For the text-containing cell, return its midpoint in [X, Y] coordinate format. 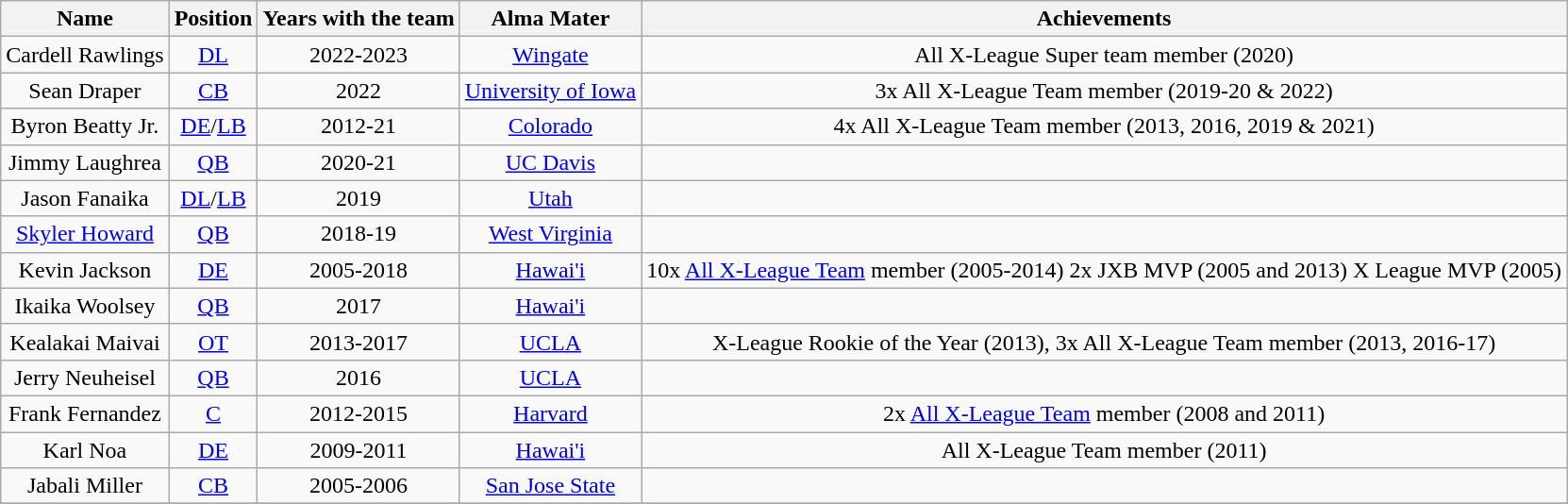
Kealakai Maivai [85, 342]
Utah [550, 198]
OT [213, 342]
Jabali Miller [85, 486]
Jimmy Laughrea [85, 162]
Wingate [550, 55]
All X-League Team member (2011) [1104, 450]
DE/LB [213, 126]
2009-2011 [359, 450]
2005-2006 [359, 486]
Achievements [1104, 19]
4x All X-League Team member (2013, 2016, 2019 & 2021) [1104, 126]
Position [213, 19]
2018-19 [359, 234]
2019 [359, 198]
2017 [359, 306]
DL/LB [213, 198]
West Virginia [550, 234]
2020-21 [359, 162]
Skyler Howard [85, 234]
All X-League Super team member (2020) [1104, 55]
10x All X-League Team member (2005-2014) 2x JXB MVP (2005 and 2013) X League MVP (2005) [1104, 270]
Cardell Rawlings [85, 55]
3x All X-League Team member (2019-20 & 2022) [1104, 91]
Sean Draper [85, 91]
Alma Mater [550, 19]
San Jose State [550, 486]
Ikaika Woolsey [85, 306]
2022-2023 [359, 55]
2022 [359, 91]
Jerry Neuheisel [85, 378]
Name [85, 19]
C [213, 413]
2016 [359, 378]
2005-2018 [359, 270]
X-League Rookie of the Year (2013), 3x All X-League Team member (2013, 2016-17) [1104, 342]
DL [213, 55]
Colorado [550, 126]
2012-2015 [359, 413]
Years with the team [359, 19]
2012-21 [359, 126]
2013-2017 [359, 342]
Frank Fernandez [85, 413]
Jason Fanaika [85, 198]
Byron Beatty Jr. [85, 126]
Harvard [550, 413]
UC Davis [550, 162]
2x All X-League Team member (2008 and 2011) [1104, 413]
University of Iowa [550, 91]
Kevin Jackson [85, 270]
Karl Noa [85, 450]
